Capture the cell that displays the provided text and extract its (x, y) central coordinate. 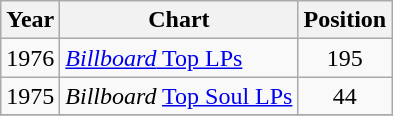
Chart (179, 20)
Year (30, 20)
195 (345, 58)
Billboard Top Soul LPs (179, 96)
Billboard Top LPs (179, 58)
44 (345, 96)
1975 (30, 96)
Position (345, 20)
1976 (30, 58)
